Return (x, y) of the center of cell containing provided text 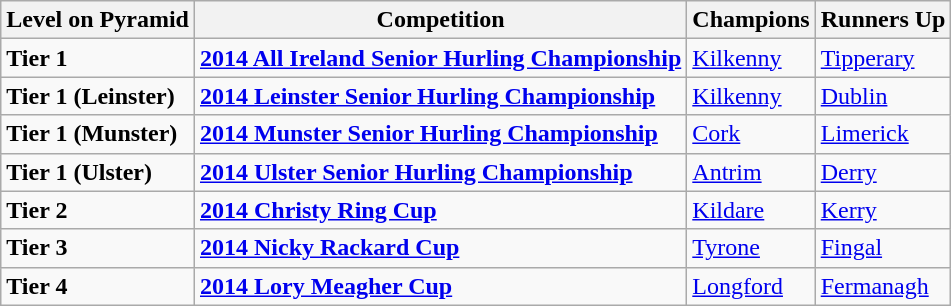
Tyrone (751, 248)
Tier 1 (Ulster) (98, 172)
Kildare (751, 210)
Kerry (883, 210)
2014 Leinster Senior Hurling Championship (440, 96)
2014 Nicky Rackard Cup (440, 248)
Tipperary (883, 58)
Dublin (883, 96)
Derry (883, 172)
Tier 1 (Munster) (98, 134)
Cork (751, 134)
Champions (751, 20)
Fermanagh (883, 286)
Antrim (751, 172)
2014 Ulster Senior Hurling Championship (440, 172)
Limerick (883, 134)
Tier 3 (98, 248)
2014 Christy Ring Cup (440, 210)
2014 All Ireland Senior Hurling Championship (440, 58)
Longford (751, 286)
Tier 4 (98, 286)
Runners Up (883, 20)
Tier 2 (98, 210)
2014 Munster Senior Hurling Championship (440, 134)
Fingal (883, 248)
2014 Lory Meagher Cup (440, 286)
Level on Pyramid (98, 20)
Tier 1 (98, 58)
Competition (440, 20)
Tier 1 (Leinster) (98, 96)
